Pinpoint the cell where the given text exists, returning its (X, Y) midpoint coordinate. 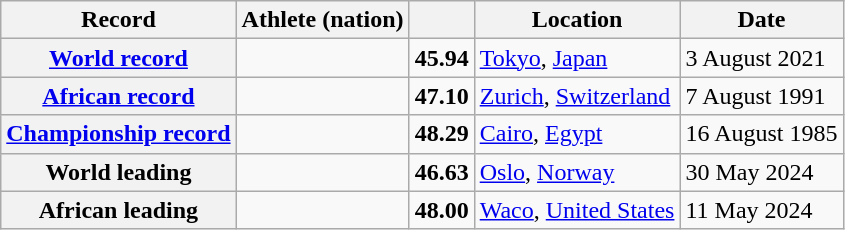
Date (762, 20)
48.00 (442, 210)
48.29 (442, 134)
11 May 2024 (762, 210)
African leading (118, 210)
46.63 (442, 172)
Oslo, Norway (577, 172)
30 May 2024 (762, 172)
47.10 (442, 96)
Tokyo, Japan (577, 58)
African record (118, 96)
7 August 1991 (762, 96)
Athlete (nation) (322, 20)
World leading (118, 172)
3 August 2021 (762, 58)
16 August 1985 (762, 134)
Zurich, Switzerland (577, 96)
Waco, United States (577, 210)
Cairo, Egypt (577, 134)
Championship record (118, 134)
Location (577, 20)
45.94 (442, 58)
Record (118, 20)
World record (118, 58)
